From the cell containing the given text, extract its center point as [x, y] coordinate. 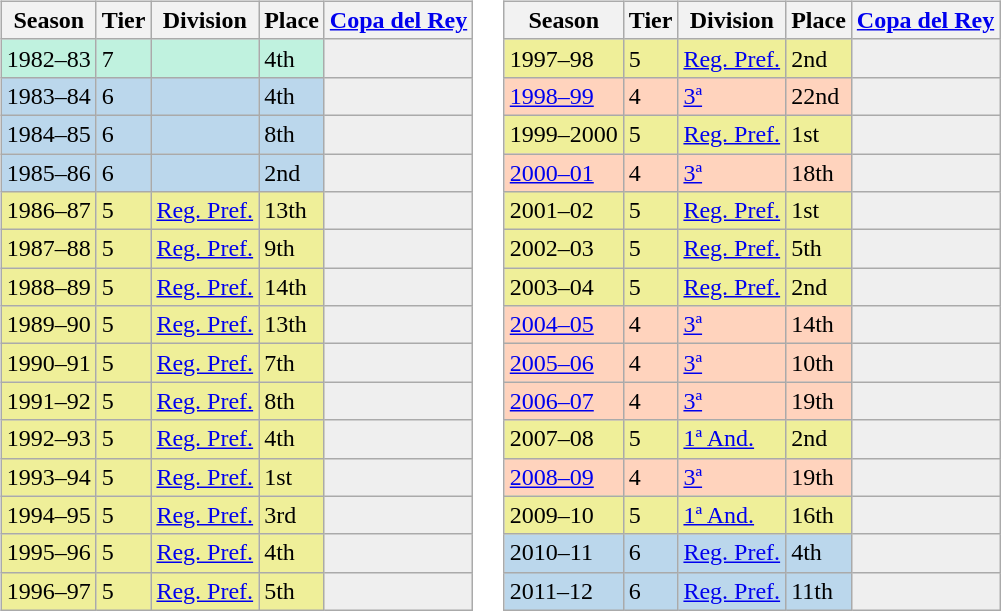
1990–91 [48, 363]
1982–83 [48, 58]
16th [819, 515]
1991–92 [48, 401]
9th [292, 249]
1997–98 [564, 58]
2001–02 [564, 211]
2003–04 [564, 287]
2010–11 [564, 553]
1985–86 [48, 173]
7th [292, 363]
22nd [819, 96]
1986–87 [48, 211]
2011–12 [564, 591]
1995–96 [48, 553]
7 [124, 58]
1988–89 [48, 287]
1984–85 [48, 134]
11th [819, 591]
3rd [292, 515]
2008–09 [564, 477]
1994–95 [48, 515]
2000–01 [564, 173]
2005–06 [564, 363]
1992–93 [48, 439]
18th [819, 173]
1999–2000 [564, 134]
2007–08 [564, 439]
10th [819, 363]
1987–88 [48, 249]
2006–07 [564, 401]
1983–84 [48, 96]
2009–10 [564, 515]
1996–97 [48, 591]
1998–99 [564, 96]
1993–94 [48, 477]
1989–90 [48, 325]
2002–03 [564, 249]
2004–05 [564, 325]
